Return (x, y) of the center of cell containing provided text 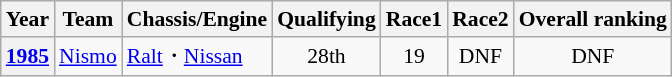
Overall ranking (593, 19)
Race2 (480, 19)
19 (414, 56)
Nismo (88, 56)
1985 (28, 56)
Ralt・Nissan (197, 56)
28th (326, 56)
Year (28, 19)
Race1 (414, 19)
Team (88, 19)
Qualifying (326, 19)
Chassis/Engine (197, 19)
